Determine the (x, y) coordinate at the center of the cell enclosing the given text.  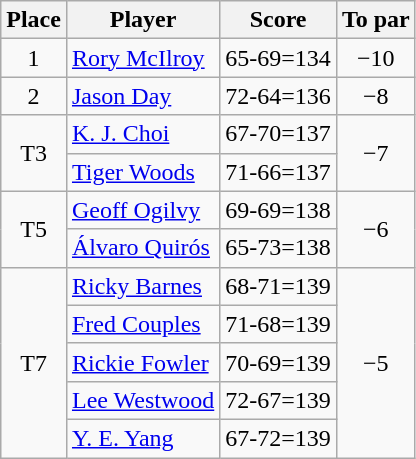
Rory McIlroy (142, 58)
T5 (34, 229)
−7 (376, 153)
Fred Couples (142, 324)
Score (278, 20)
70-69=139 (278, 362)
65-69=134 (278, 58)
2 (34, 96)
71-68=139 (278, 324)
67-72=139 (278, 438)
T7 (34, 362)
K. J. Choi (142, 134)
Geoff Ogilvy (142, 210)
Player (142, 20)
−6 (376, 229)
1 (34, 58)
Place (34, 20)
Lee Westwood (142, 400)
Y. E. Yang (142, 438)
69-69=138 (278, 210)
71-66=137 (278, 172)
−5 (376, 362)
T3 (34, 153)
Tiger Woods (142, 172)
65-73=138 (278, 248)
To par (376, 20)
−10 (376, 58)
72-64=136 (278, 96)
72-67=139 (278, 400)
Jason Day (142, 96)
67-70=137 (278, 134)
Rickie Fowler (142, 362)
Álvaro Quirós (142, 248)
68-71=139 (278, 286)
−8 (376, 96)
Ricky Barnes (142, 286)
